Determine the (X, Y) coordinate at the center of the cell enclosing the given text.  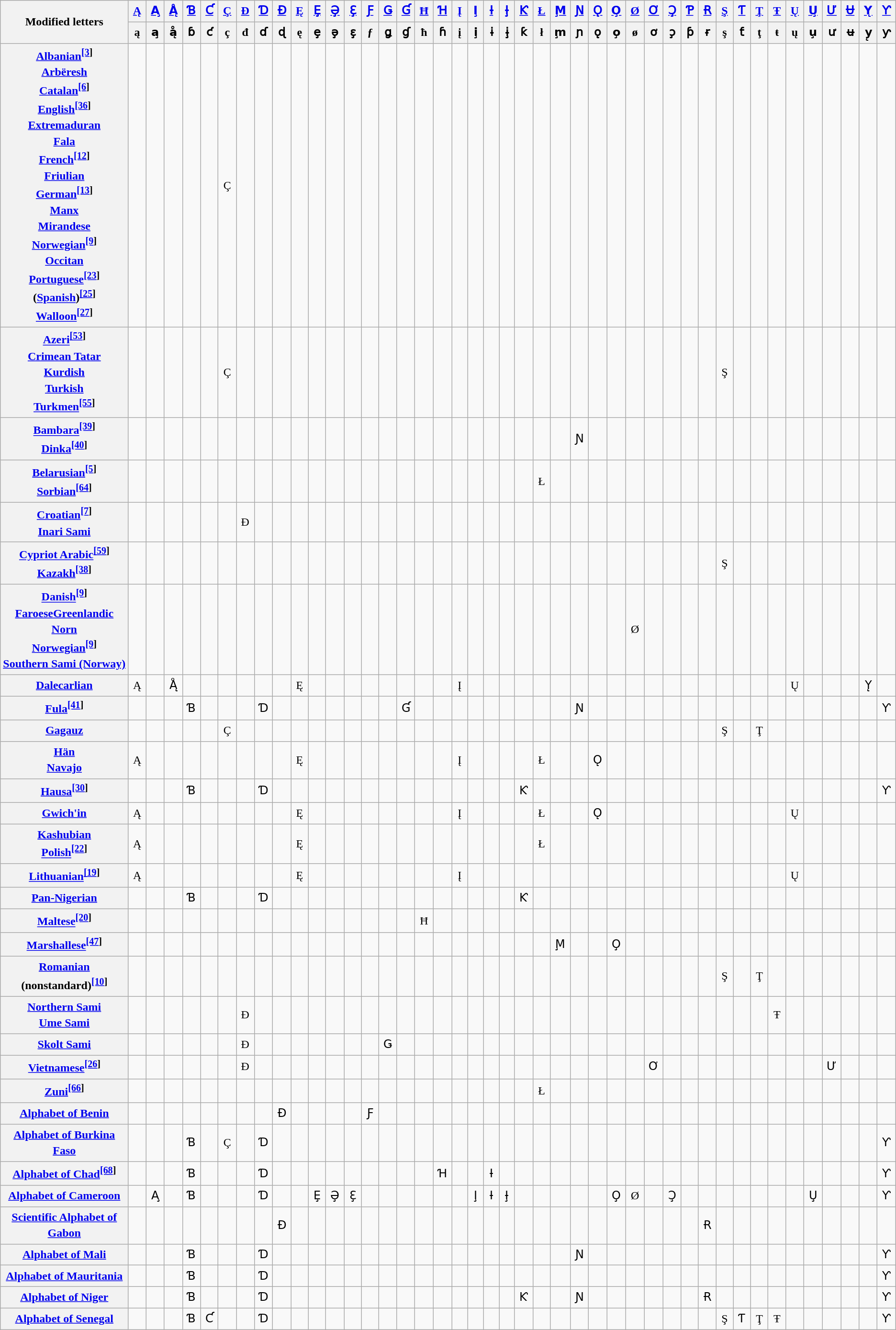
į (459, 33)
Maltese[20] (64, 921)
Gwich'in (64, 813)
ą̊ (173, 33)
Marshallese[47] (64, 945)
a̧ (155, 33)
ç (227, 33)
Pan-Nigerian (64, 898)
Vietnamese[26] (64, 1067)
Gagauz (64, 731)
ƥ (690, 33)
ɨ̧ (507, 33)
Alphabet of Mali (64, 1254)
Alphabet of Niger (64, 1297)
ħ (424, 33)
Alphabet of Chad[68] (64, 1173)
ư (832, 33)
ŧ (777, 33)
ƙ (524, 33)
ę (300, 33)
Modified letters (64, 22)
ɠ (406, 33)
ɗ (263, 33)
đ (246, 33)
Skolt Sami (64, 1045)
Croatian[7]Inari Sami (64, 522)
o̧ (616, 33)
KashubianPolish[22] (64, 844)
ǫ (597, 33)
ɔ̧ (672, 33)
Ƥ (690, 11)
ƭ (742, 33)
ł (542, 33)
Northern SamiUme Sami (64, 1015)
ɦ (442, 33)
Romanian (nonstandard)[10] (64, 977)
y̨ (868, 33)
ų (795, 33)
ɓ (191, 33)
Fula[41] (64, 708)
ƒ (370, 33)
HänNavajo (64, 760)
Cypriot Arabic[59]Kazakh[38] (64, 563)
Alphabet of Burkina Faso (64, 1143)
ǥ (388, 33)
Scientific Alphabet of Gabon (64, 1225)
Danish[9]FaroeseGreenlandicNornNorwegian[9]Southern Sami (Norway) (64, 629)
ţ (759, 33)
Zuni[66] (64, 1091)
Azeri[53]Crimean TatarKurdishTurkishTurkmen[55] (64, 372)
Dalecarlian (64, 686)
Belarusian[5]Sorbian[64] (64, 481)
ɲ (580, 33)
ɖ (282, 33)
ɨ (491, 33)
Lithuanian[19] (64, 876)
Ʉ (850, 11)
ȩ (317, 33)
i̧ (476, 33)
ƈ (210, 33)
ơ (654, 33)
Alphabet of Senegal (64, 1319)
Alphabet of Mauritania (64, 1276)
Hausa[30] (64, 790)
ə̧ (335, 33)
ą (137, 33)
ɛ̧ (353, 33)
ş (725, 33)
ɍ (707, 33)
m̧ (560, 33)
ƴ (886, 33)
Alphabet of Cameroon (64, 1196)
ʉ (850, 33)
ø (635, 33)
Alphabet of Benin (64, 1114)
Bambara[39]Dinka[40] (64, 439)
u̧ (813, 33)
